Return [X, Y] of the center of cell containing provided text 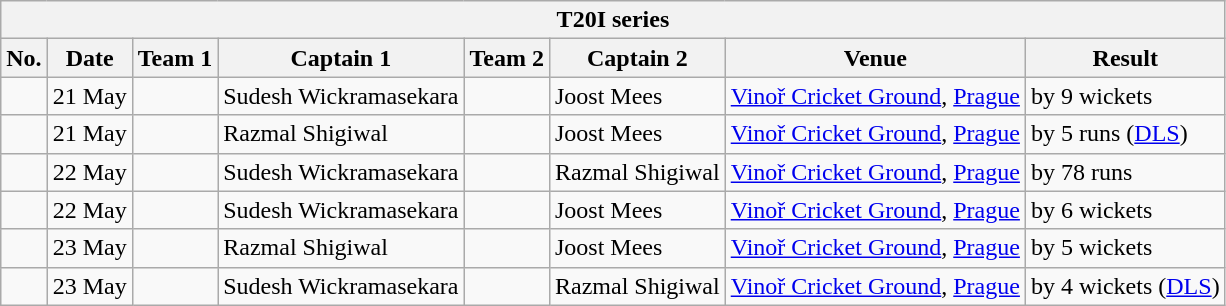
Captain 2 [637, 58]
by 4 wickets (DLS) [1125, 286]
Date [90, 58]
Venue [875, 58]
Team 1 [175, 58]
T20I series [613, 20]
by 78 runs [1125, 172]
No. [24, 58]
by 9 wickets [1125, 96]
Captain 1 [341, 58]
Result [1125, 58]
by 5 wickets [1125, 248]
by 6 wickets [1125, 210]
Team 2 [507, 58]
by 5 runs (DLS) [1125, 134]
